Extract the (x, y) coordinate from the center of the cell holding the provided text.  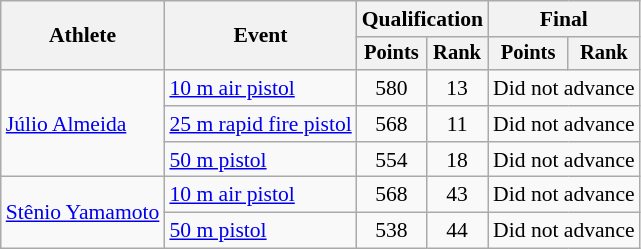
13 (457, 88)
43 (457, 195)
Event (260, 36)
Júlio Almeida (83, 124)
18 (457, 160)
Final (564, 19)
538 (392, 231)
11 (457, 124)
Athlete (83, 36)
554 (392, 160)
Stênio Yamamoto (83, 212)
Qualification (422, 19)
25 m rapid fire pistol (260, 124)
44 (457, 231)
580 (392, 88)
